Scan for the cell matching the given text and deliver its [x, y] coordinate at center. 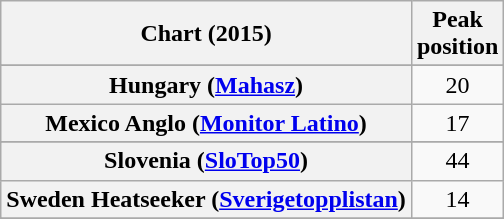
Slovenia (SloTop50) [206, 161]
Sweden Heatseeker (Sverigetopplistan) [206, 199]
Chart (2015) [206, 34]
14 [457, 199]
44 [457, 161]
Hungary (Mahasz) [206, 85]
Peakposition [457, 34]
17 [457, 123]
Mexico Anglo (Monitor Latino) [206, 123]
20 [457, 85]
